Scan for the cell matching the given text and deliver its [x, y] coordinate at center. 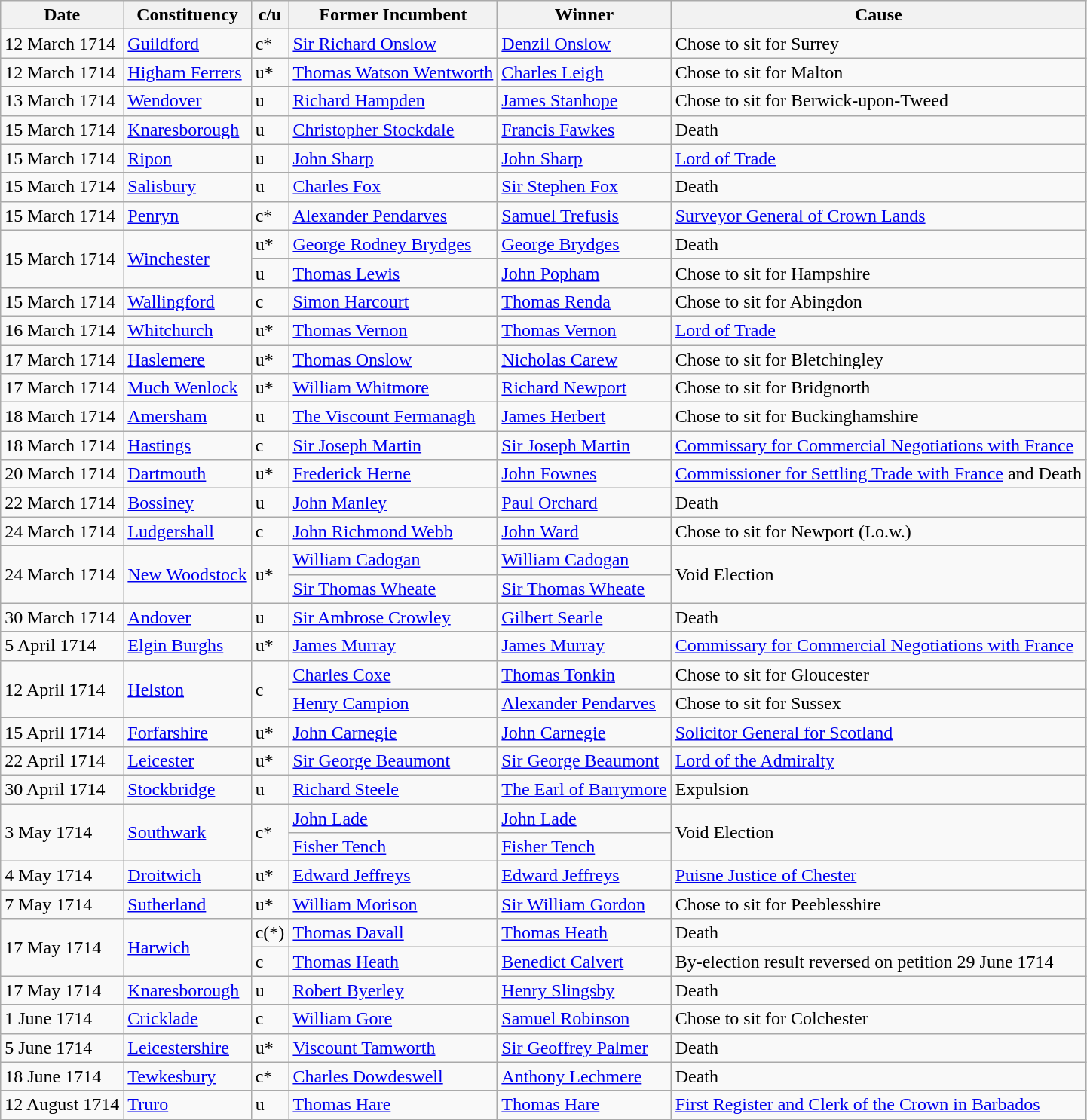
4 May 1714 [62, 876]
Sir William Gordon [584, 904]
22 March 1714 [62, 503]
Bossiney [187, 503]
Charles Dowdeswell [393, 1076]
Cause [878, 15]
Samuel Robinson [584, 1019]
Dartmouth [187, 474]
Lord of the Admiralty [878, 760]
Thomas Onslow [393, 360]
Penryn [187, 216]
Tewkesbury [187, 1076]
Charles Coxe [393, 675]
Henry Slingsby [584, 990]
Higham Ferrers [187, 72]
Sutherland [187, 904]
Ludgershall [187, 531]
Puisne Justice of Chester [878, 876]
George Rodney Brydges [393, 244]
7 May 1714 [62, 904]
Thomas Renda [584, 301]
James Herbert [584, 417]
30 April 1714 [62, 789]
Chose to sit for Berwick-upon-Tweed [878, 101]
Sir Geoffrey Palmer [584, 1048]
Chose to sit for Newport (I.o.w.) [878, 531]
Salisbury [187, 187]
Chose to sit for Colchester [878, 1019]
Ripon [187, 158]
Helston [187, 689]
5 April 1714 [62, 646]
5 June 1714 [62, 1048]
The Viscount Fermanagh [393, 417]
Guildford [187, 44]
Hastings [187, 445]
Richard Newport [584, 388]
Former Incumbent [393, 15]
Much Wenlock [187, 388]
John Popham [584, 273]
Denzil Onslow [584, 44]
Sir Ambrose Crowley [393, 617]
Whitchurch [187, 330]
15 April 1714 [62, 732]
30 March 1714 [62, 617]
13 March 1714 [62, 101]
Droitwich [187, 876]
Stockbridge [187, 789]
3 May 1714 [62, 832]
Wallingford [187, 301]
Henry Campion [393, 703]
Richard Hampden [393, 101]
Thomas Tonkin [584, 675]
Anthony Lechmere [584, 1076]
Chose to sit for Surrey [878, 44]
12 April 1714 [62, 689]
c(*) [270, 933]
George Brydges [584, 244]
William Gore [393, 1019]
Samuel Trefusis [584, 216]
c/u [270, 15]
20 March 1714 [62, 474]
Cricklade [187, 1019]
Sir Stephen Fox [584, 187]
22 April 1714 [62, 760]
Thomas Lewis [393, 273]
Charles Fox [393, 187]
16 March 1714 [62, 330]
Francis Fawkes [584, 130]
Sir Richard Onslow [393, 44]
Solicitor General for Scotland [878, 732]
Christopher Stockdale [393, 130]
Chose to sit for Gloucester [878, 675]
John Manley [393, 503]
Forfarshire [187, 732]
Thomas Davall [393, 933]
Chose to sit for Bletchingley [878, 360]
Viscount Tamworth [393, 1048]
Richard Steele [393, 789]
William Morison [393, 904]
James Stanhope [584, 101]
Chose to sit for Hampshire [878, 273]
Constituency [187, 15]
Paul Orchard [584, 503]
Elgin Burghs [187, 646]
Robert Byerley [393, 990]
12 August 1714 [62, 1105]
Leicestershire [187, 1048]
Southwark [187, 832]
John Fownes [584, 474]
Chose to sit for Bridgnorth [878, 388]
Leicester [187, 760]
The Earl of Barrymore [584, 789]
Chose to sit for Malton [878, 72]
Haslemere [187, 360]
New Woodstock [187, 574]
18 June 1714 [62, 1076]
William Whitmore [393, 388]
Truro [187, 1105]
Expulsion [878, 789]
Winchester [187, 259]
Winner [584, 15]
Amersham [187, 417]
Gilbert Searle [584, 617]
Charles Leigh [584, 72]
Thomas Watson Wentworth [393, 72]
Commissioner for Settling Trade with France and Death [878, 474]
1 June 1714 [62, 1019]
Chose to sit for Buckinghamshire [878, 417]
Benedict Calvert [584, 962]
Wendover [187, 101]
Chose to sit for Abingdon [878, 301]
Simon Harcourt [393, 301]
Andover [187, 617]
Date [62, 15]
Chose to sit for Peeblesshire [878, 904]
John Richmond Webb [393, 531]
Surveyor General of Crown Lands [878, 216]
Harwich [187, 947]
John Ward [584, 531]
Nicholas Carew [584, 360]
First Register and Clerk of the Crown in Barbados [878, 1105]
Frederick Herne [393, 474]
Chose to sit for Sussex [878, 703]
By-election result reversed on petition 29 June 1714 [878, 962]
